Provide the [X, Y] coordinate of the cell's center where the given text is located.  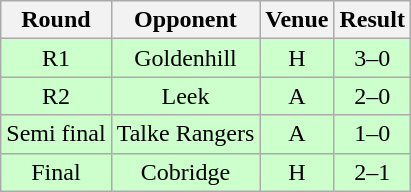
Result [372, 20]
Semi final [56, 134]
3–0 [372, 58]
Round [56, 20]
R1 [56, 58]
Goldenhill [186, 58]
Cobridge [186, 172]
Talke Rangers [186, 134]
Venue [297, 20]
2–1 [372, 172]
2–0 [372, 96]
1–0 [372, 134]
Final [56, 172]
Opponent [186, 20]
R2 [56, 96]
Leek [186, 96]
